Extract the [x, y] coordinate from the center of the cell holding the provided text.  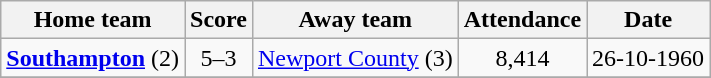
Southampton (2) [93, 58]
Attendance [522, 20]
Score [219, 20]
Home team [93, 20]
26-10-1960 [648, 58]
8,414 [522, 58]
5–3 [219, 58]
Away team [355, 20]
Date [648, 20]
Newport County (3) [355, 58]
